Locate the cell with the specified text and output its (X, Y) center coordinate. 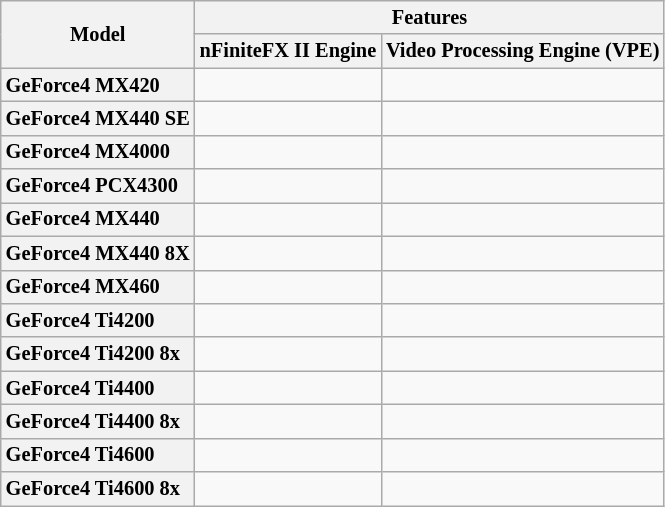
GeForce4 MX420 (98, 85)
GeForce4 Ti4400 8x (98, 421)
nFiniteFX II Engine (288, 51)
GeForce4 MX4000 (98, 152)
Features (430, 17)
GeForce4 PCX4300 (98, 186)
GeForce4 MX460 (98, 287)
GeForce4 MX440 8X (98, 253)
GeForce4 Ti4400 (98, 388)
Video Processing Engine (VPE) (522, 51)
GeForce4 Ti4200 (98, 320)
GeForce4 Ti4600 (98, 455)
GeForce4 MX440 (98, 219)
GeForce4 Ti4200 8x (98, 354)
GeForce4 Ti4600 8x (98, 489)
GeForce4 MX440 SE (98, 118)
Model (98, 34)
